Output the (x, y) coordinate of the center of the cell containing the given text.  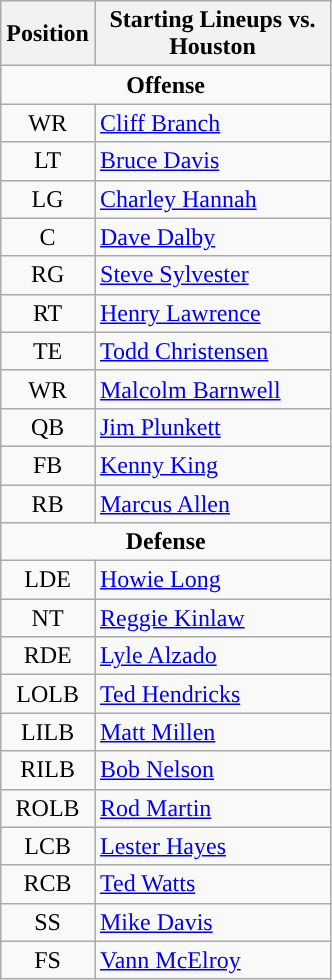
LT (48, 161)
Bob Nelson (212, 770)
Starting Lineups vs. Houston (212, 34)
ROLB (48, 808)
Position (48, 34)
RT (48, 313)
FB (48, 465)
RILB (48, 770)
Matt Millen (212, 732)
Ted Watts (212, 884)
NT (48, 618)
Howie Long (212, 580)
RCB (48, 884)
Charley Hannah (212, 199)
Lyle Alzado (212, 656)
QB (48, 427)
TE (48, 351)
RDE (48, 656)
Defense (166, 542)
Dave Dalby (212, 237)
Cliff Branch (212, 123)
Malcolm Barnwell (212, 389)
RG (48, 275)
Ted Hendricks (212, 694)
LCB (48, 846)
Lester Hayes (212, 846)
Todd Christensen (212, 351)
Reggie Kinlaw (212, 618)
Vann McElroy (212, 960)
SS (48, 922)
Mike Davis (212, 922)
Steve Sylvester (212, 275)
Offense (166, 85)
LDE (48, 580)
Kenny King (212, 465)
Rod Martin (212, 808)
C (48, 237)
LG (48, 199)
Marcus Allen (212, 503)
FS (48, 960)
Bruce Davis (212, 161)
LILB (48, 732)
RB (48, 503)
LOLB (48, 694)
Henry Lawrence (212, 313)
Jim Plunkett (212, 427)
